For the text-containing cell, return its midpoint in (X, Y) coordinate format. 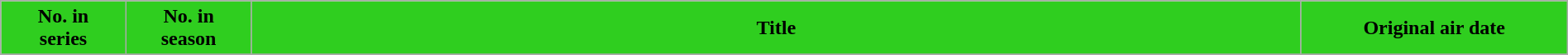
Title (776, 28)
Original air date (1434, 28)
No. inseries (64, 28)
No. inseason (189, 28)
